Output the [x, y] coordinate of the center of the cell containing the given text.  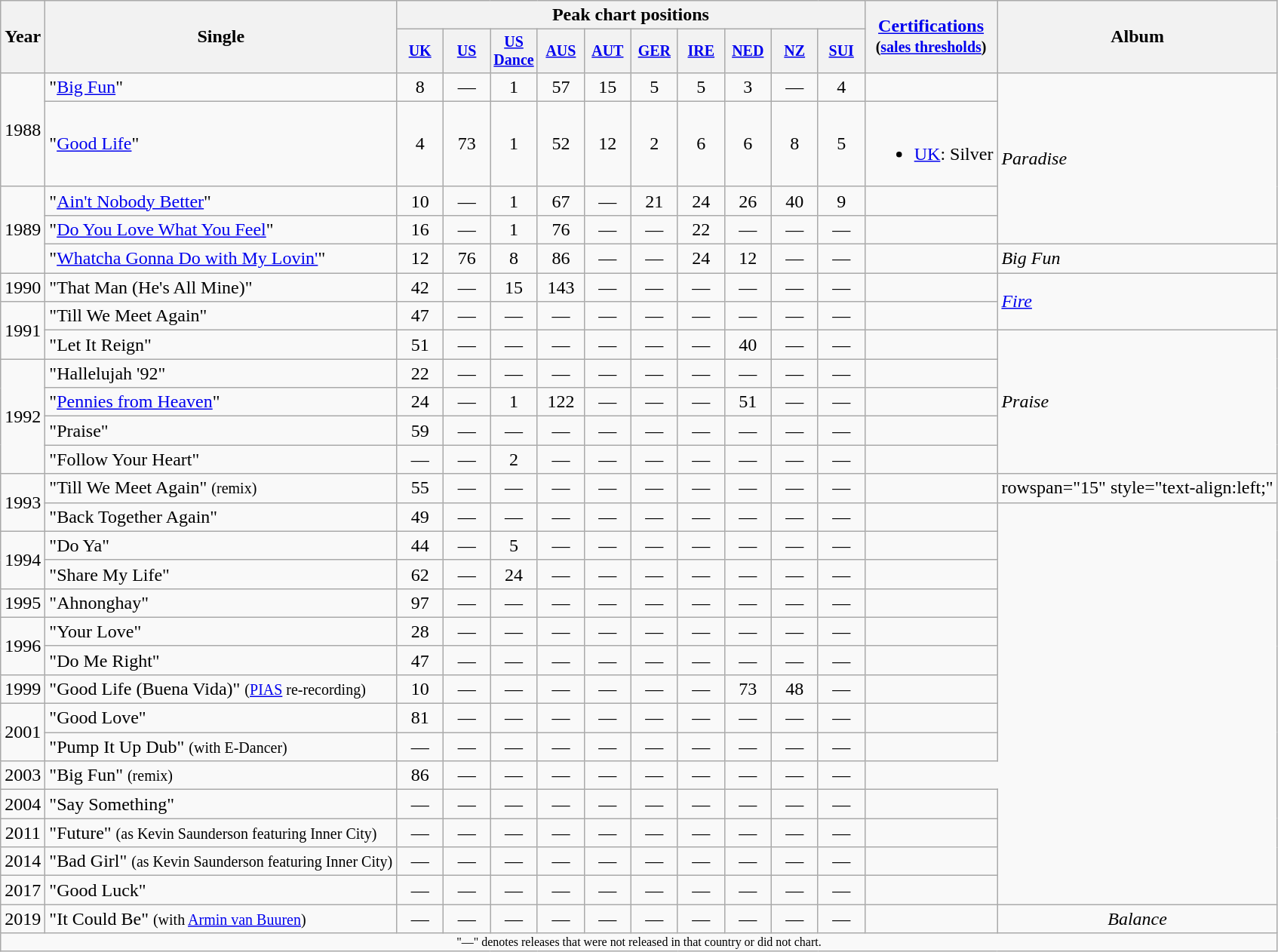
"Till We Meet Again" [221, 316]
"Say Something" [221, 804]
1995 [23, 603]
Peak chart positions [631, 15]
2017 [23, 890]
"Big Fun" (remix) [221, 775]
"Future" (as Kevin Saunderson featuring Inner City) [221, 833]
26 [748, 201]
1996 [23, 646]
"Hallelujah '92" [221, 373]
US [467, 51]
"Let It Reign" [221, 345]
"Till We Meet Again" (remix) [221, 488]
GER [654, 51]
"Big Fun" [221, 87]
Album [1138, 37]
NED [748, 51]
1992 [23, 416]
Fire [1138, 302]
"Good Luck" [221, 890]
"Good Life" [221, 143]
"Do Ya" [221, 545]
rowspan="15" style="text-align:left;" [1138, 488]
48 [794, 689]
"—" denotes releases that were not released in that country or did not chart. [639, 942]
"That Man (He's All Mine)" [221, 287]
1990 [23, 287]
62 [420, 574]
UK: Silver [931, 143]
1993 [23, 502]
122 [561, 402]
Year [23, 37]
"Do You Love What You Feel" [221, 229]
"Ain't Nobody Better" [221, 201]
57 [561, 87]
44 [420, 545]
Single [221, 37]
"Good Love" [221, 718]
NZ [794, 51]
21 [654, 201]
"Ahnonghay" [221, 603]
2019 [23, 919]
"Do Me Right" [221, 660]
Paradise [1138, 158]
42 [420, 287]
AUS [561, 51]
1991 [23, 330]
SUI [841, 51]
28 [420, 631]
2014 [23, 861]
"Pennies from Heaven" [221, 402]
"It Could Be" (with Armin van Buuren) [221, 919]
"Your Love" [221, 631]
2001 [23, 732]
USDance [515, 51]
IRE [701, 51]
Big Fun [1138, 259]
Balance [1138, 919]
49 [420, 517]
"Back Together Again" [221, 517]
"Praise" [221, 431]
55 [420, 488]
16 [420, 229]
"Bad Girl" (as Kevin Saunderson featuring Inner City) [221, 861]
1989 [23, 229]
3 [748, 87]
81 [420, 718]
Praise [1138, 402]
1988 [23, 130]
"Pump It Up Dub" (with E-Dancer) [221, 747]
"Share My Life" [221, 574]
"Follow Your Heart" [221, 459]
2011 [23, 833]
2003 [23, 775]
"Good Life (Buena Vida)" (PIAS re-recording) [221, 689]
9 [841, 201]
"Whatcha Gonna Do with My Lovin'" [221, 259]
AUT [607, 51]
59 [420, 431]
2004 [23, 804]
Certifications(sales thresholds) [931, 37]
143 [561, 287]
UK [420, 51]
97 [420, 603]
1999 [23, 689]
67 [561, 201]
1994 [23, 560]
52 [561, 143]
